Provide the (X, Y) coordinate of the cell's center where the given text is located.  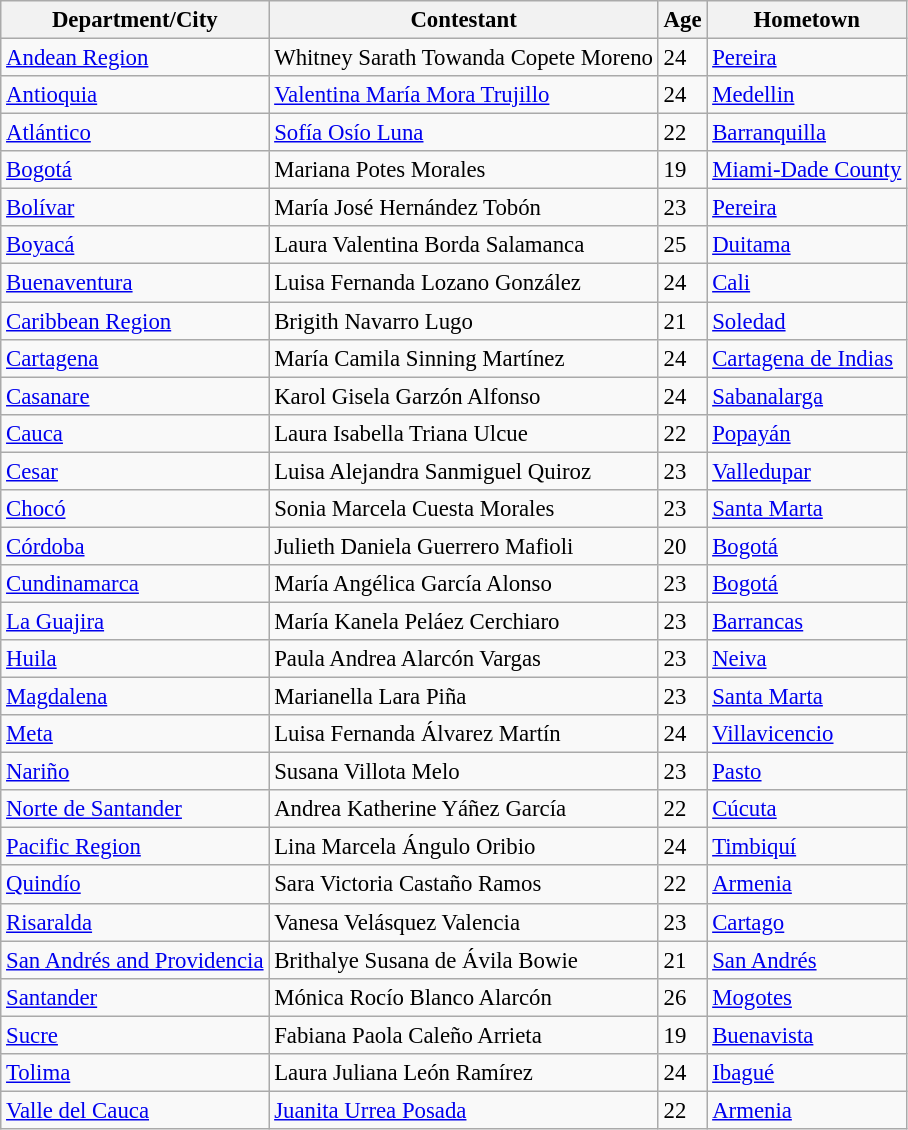
Whitney Sarath Towanda Copete Moreno (464, 58)
María Angélica García Alonso (464, 584)
Laura Juliana León Ramírez (464, 1073)
Valentina María Mora Trujillo (464, 95)
Age (682, 20)
Cartago (807, 922)
Quindío (135, 885)
La Guajira (135, 621)
Villavicencio (807, 734)
Valle del Cauca (135, 1110)
Julieth Daniela Guerrero Mafioli (464, 546)
Huila (135, 659)
Sabanalarga (807, 396)
Buenavista (807, 1035)
Barrancas (807, 621)
Vanesa Velásquez Valencia (464, 922)
Timbiquí (807, 847)
25 (682, 245)
Buenaventura (135, 283)
Cartagena (135, 358)
María José Hernández Tobón (464, 208)
Neiva (807, 659)
Luisa Fernanda Álvarez Martín (464, 734)
Department/City (135, 20)
Cundinamarca (135, 584)
Cúcuta (807, 809)
Andrea Katherine Yáñez García (464, 809)
Bolívar (135, 208)
Pacific Region (135, 847)
Paula Andrea Alarcón Vargas (464, 659)
Fabiana Paola Caleño Arrieta (464, 1035)
Antioquia (135, 95)
Sara Victoria Castaño Ramos (464, 885)
26 (682, 997)
20 (682, 546)
Cartagena de Indias (807, 358)
Contestant (464, 20)
María Kanela Peláez Cerchiaro (464, 621)
Cali (807, 283)
Sucre (135, 1035)
Juanita Urrea Posada (464, 1110)
Lina Marcela Ángulo Oribio (464, 847)
San Andrés and Providencia (135, 960)
Valledupar (807, 471)
Duitama (807, 245)
María Camila Sinning Martínez (464, 358)
Medellin (807, 95)
Sofía Osío Luna (464, 133)
Luisa Fernanda Lozano González (464, 283)
San Andrés (807, 960)
Susana Villota Melo (464, 772)
Caribbean Region (135, 321)
Laura Isabella Triana Ulcue (464, 433)
Luisa Alejandra Sanmiguel Quiroz (464, 471)
Santander (135, 997)
Ibagué (807, 1073)
Risaralda (135, 922)
Popayán (807, 433)
Magdalena (135, 697)
Hometown (807, 20)
Chocó (135, 509)
Mariana Potes Morales (464, 170)
Marianella Lara Piña (464, 697)
Mogotes (807, 997)
Brithalye Susana de Ávila Bowie (464, 960)
Sonia Marcela Cuesta Morales (464, 509)
Cauca (135, 433)
Soledad (807, 321)
Casanare (135, 396)
Córdoba (135, 546)
Laura Valentina Borda Salamanca (464, 245)
Boyacá (135, 245)
Nariño (135, 772)
Mónica Rocío Blanco Alarcón (464, 997)
Miami-Dade County (807, 170)
Barranquilla (807, 133)
Karol Gisela Garzón Alfonso (464, 396)
Meta (135, 734)
Norte de Santander (135, 809)
Tolima (135, 1073)
Atlántico (135, 133)
Brigith Navarro Lugo (464, 321)
Pasto (807, 772)
Cesar (135, 471)
Andean Region (135, 58)
